Provide the [X, Y] coordinate of the cell's center where the given text is located.  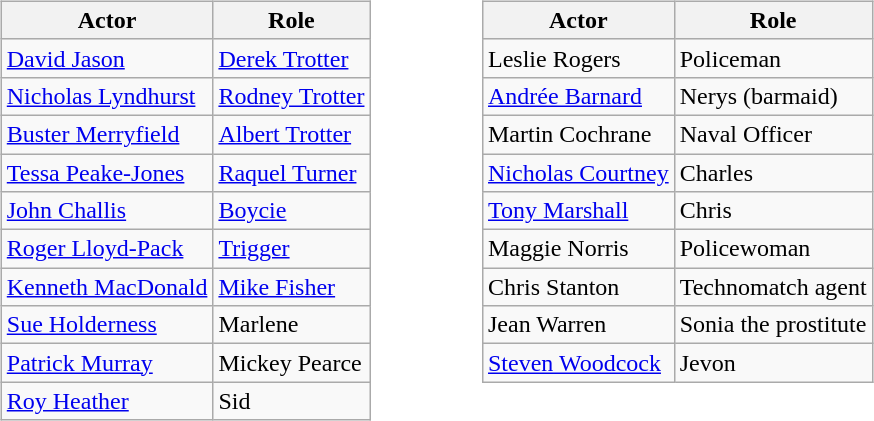
Marlene [292, 325]
Mike Fisher [292, 287]
Trigger [292, 249]
Rodney Trotter [292, 96]
Chris [773, 211]
Buster Merryfield [107, 134]
Martin Cochrane [578, 134]
Nicholas Courtney [578, 173]
Naval Officer [773, 134]
John Challis [107, 211]
Sonia the prostitute [773, 325]
Sid [292, 401]
Mickey Pearce [292, 363]
Derek Trotter [292, 58]
Roy Heather [107, 401]
David Jason [107, 58]
Boycie [292, 211]
Jevon [773, 363]
Chris Stanton [578, 287]
Jean Warren [578, 325]
Policewoman [773, 249]
Charles [773, 173]
Roger Lloyd-Pack [107, 249]
Technomatch agent [773, 287]
Sue Holderness [107, 325]
Raquel Turner [292, 173]
Maggie Norris [578, 249]
Patrick Murray [107, 363]
Tony Marshall [578, 211]
Leslie Rogers [578, 58]
Andrée Barnard [578, 96]
Policeman [773, 58]
Nerys (barmaid) [773, 96]
Tessa Peake-Jones [107, 173]
Steven Woodcock [578, 363]
Nicholas Lyndhurst [107, 96]
Kenneth MacDonald [107, 287]
Albert Trotter [292, 134]
